Search for the cell housing the specified text and yield its (X, Y) center coordinate. 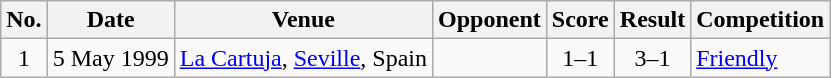
5 May 1999 (110, 58)
Friendly (760, 58)
Date (110, 20)
3–1 (652, 58)
Score (580, 20)
Venue (303, 20)
No. (24, 20)
Opponent (490, 20)
1 (24, 58)
Competition (760, 20)
La Cartuja, Seville, Spain (303, 58)
1–1 (580, 58)
Result (652, 20)
